Provide the (X, Y) coordinate of the cell's center where the given text is located.  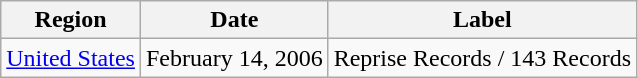
Region (71, 20)
Label (482, 20)
United States (71, 58)
February 14, 2006 (234, 58)
Date (234, 20)
Reprise Records / 143 Records (482, 58)
